Return [X, Y] of the center of cell containing provided text 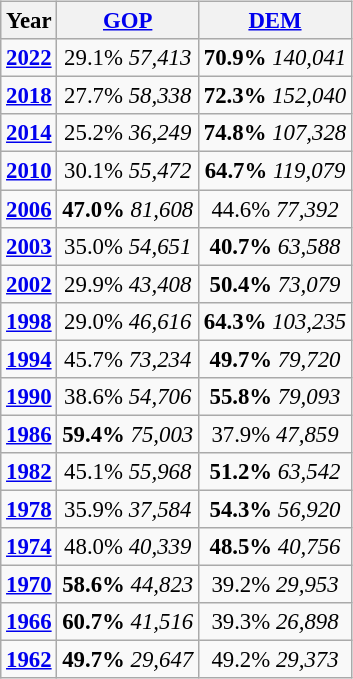
64.7% 119,079 [274, 171]
48.5% 40,756 [274, 547]
2022 [29, 58]
70.9% 140,041 [274, 58]
DEM [274, 21]
47.0% 81,608 [128, 209]
35.0% 54,651 [128, 246]
54.3% 56,920 [274, 509]
29.1% 57,413 [128, 58]
2002 [29, 284]
35.9% 37,584 [128, 509]
2018 [29, 96]
39.2% 29,953 [274, 584]
Year [29, 21]
1986 [29, 434]
72.3% 152,040 [274, 96]
1990 [29, 396]
2003 [29, 246]
1978 [29, 509]
64.3% 103,235 [274, 321]
25.2% 36,249 [128, 133]
2010 [29, 171]
40.7% 63,588 [274, 246]
49.7% 79,720 [274, 359]
1994 [29, 359]
2006 [29, 209]
2014 [29, 133]
1998 [29, 321]
30.1% 55,472 [128, 171]
45.7% 73,234 [128, 359]
1966 [29, 622]
1974 [29, 547]
50.4% 73,079 [274, 284]
60.7% 41,516 [128, 622]
1962 [29, 660]
49.2% 29,373 [274, 660]
37.9% 47,859 [274, 434]
49.7% 29,647 [128, 660]
44.6% 77,392 [274, 209]
59.4% 75,003 [128, 434]
29.9% 43,408 [128, 284]
48.0% 40,339 [128, 547]
27.7% 58,338 [128, 96]
74.8% 107,328 [274, 133]
51.2% 63,542 [274, 472]
1982 [29, 472]
39.3% 26,898 [274, 622]
GOP [128, 21]
1970 [29, 584]
29.0% 46,616 [128, 321]
38.6% 54,706 [128, 396]
45.1% 55,968 [128, 472]
55.8% 79,093 [274, 396]
58.6% 44,823 [128, 584]
